Output the (x, y) coordinate of the center of the cell containing the given text.  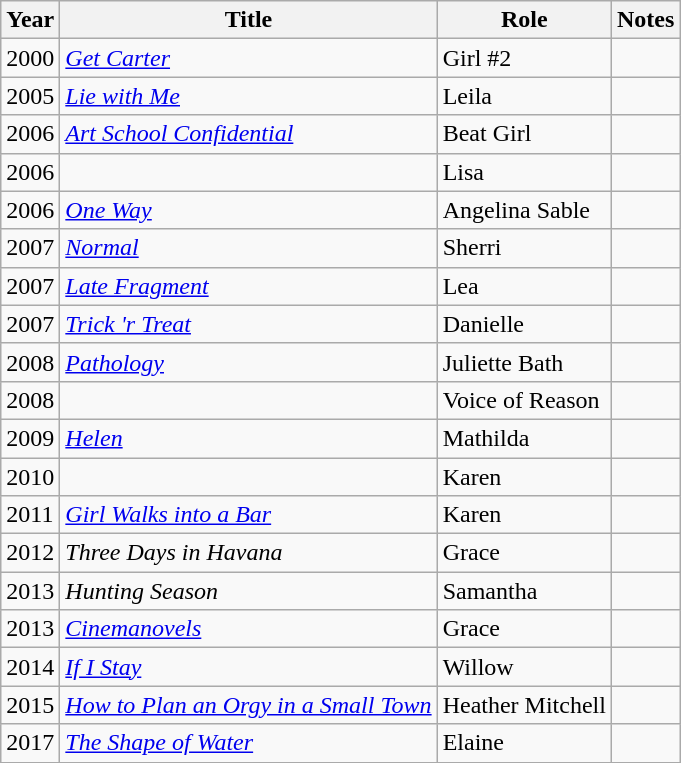
Notes (645, 20)
Get Carter (248, 58)
Helen (248, 438)
Lea (524, 286)
Heather Mitchell (524, 705)
Voice of Reason (524, 400)
2012 (30, 553)
Beat Girl (524, 134)
Girl Walks into a Bar (248, 515)
2015 (30, 705)
Cinemanovels (248, 629)
Three Days in Havana (248, 553)
2000 (30, 58)
2017 (30, 743)
Girl #2 (524, 58)
Leila (524, 96)
2011 (30, 515)
Sherri (524, 248)
Angelina Sable (524, 210)
Lisa (524, 172)
Pathology (248, 362)
If I Stay (248, 667)
2009 (30, 438)
Willow (524, 667)
Normal (248, 248)
Trick 'r Treat (248, 324)
How to Plan an Orgy in a Small Town (248, 705)
Late Fragment (248, 286)
Danielle (524, 324)
Year (30, 20)
Juliette Bath (524, 362)
Mathilda (524, 438)
2005 (30, 96)
2010 (30, 477)
Art School Confidential (248, 134)
Hunting Season (248, 591)
One Way (248, 210)
The Shape of Water (248, 743)
Role (524, 20)
Samantha (524, 591)
Elaine (524, 743)
2014 (30, 667)
Title (248, 20)
Lie with Me (248, 96)
